Return (X, Y) of the center of cell containing provided text 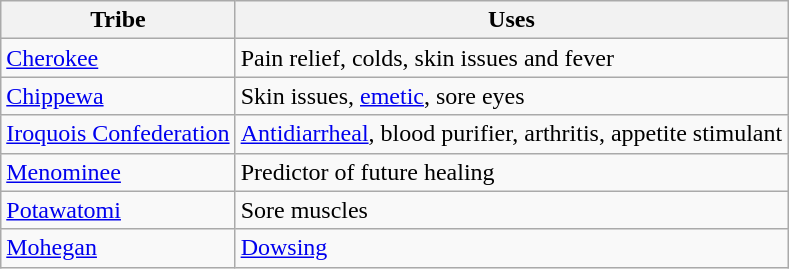
Iroquois Confederation (118, 134)
Skin issues, emetic, sore eyes (512, 96)
Cherokee (118, 58)
Mohegan (118, 248)
Potawatomi (118, 210)
Chippewa (118, 96)
Predictor of future healing (512, 172)
Menominee (118, 172)
Tribe (118, 20)
Antidiarrheal, blood purifier, arthritis, appetite stimulant (512, 134)
Sore muscles (512, 210)
Dowsing (512, 248)
Pain relief, colds, skin issues and fever (512, 58)
Uses (512, 20)
